Extract the (X, Y) coordinate from the center of the cell holding the provided text.  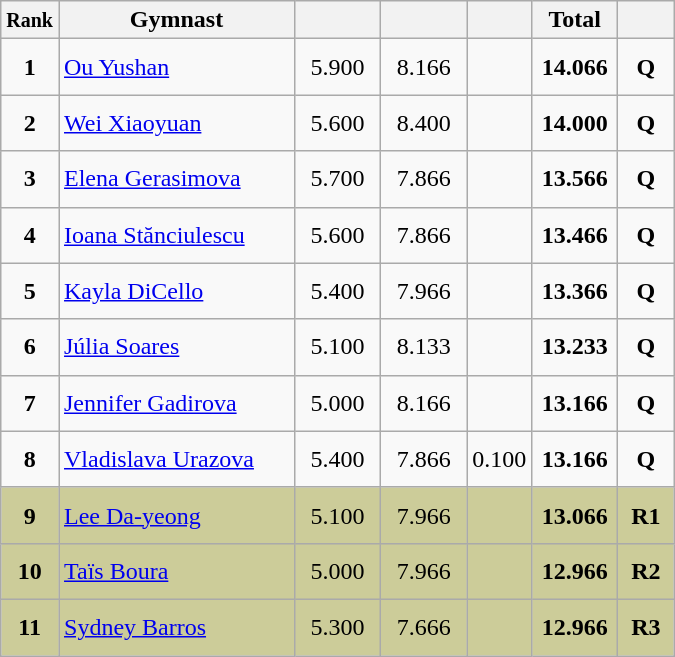
0.100 (500, 459)
11 (30, 627)
5.700 (338, 179)
13.233 (575, 347)
13.066 (575, 515)
Ou Yushan (176, 67)
14.066 (575, 67)
R1 (646, 515)
8 (30, 459)
14.000 (575, 123)
Sydney Barros (176, 627)
Jennifer Gadirova (176, 403)
4 (30, 235)
Total (575, 20)
13.366 (575, 291)
Ioana Stănciulescu (176, 235)
7.666 (424, 627)
Rank (30, 20)
Kayla DiCello (176, 291)
5 (30, 291)
3 (30, 179)
10 (30, 571)
5.300 (338, 627)
R2 (646, 571)
Vladislava Urazova (176, 459)
8.400 (424, 123)
1 (30, 67)
2 (30, 123)
R3 (646, 627)
Wei Xiaoyuan (176, 123)
7 (30, 403)
Elena Gerasimova (176, 179)
Júlia Soares (176, 347)
Lee Da-yeong (176, 515)
9 (30, 515)
6 (30, 347)
8.133 (424, 347)
13.566 (575, 179)
Taïs Boura (176, 571)
5.900 (338, 67)
Gymnast (176, 20)
13.466 (575, 235)
